Extract the (x, y) coordinate from the center of the cell holding the provided text.  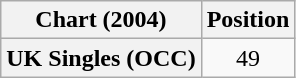
UK Singles (OCC) (101, 58)
Position (248, 20)
49 (248, 58)
Chart (2004) (101, 20)
